Identify which cell holds the provided text, then report its [X, Y] central coordinate. 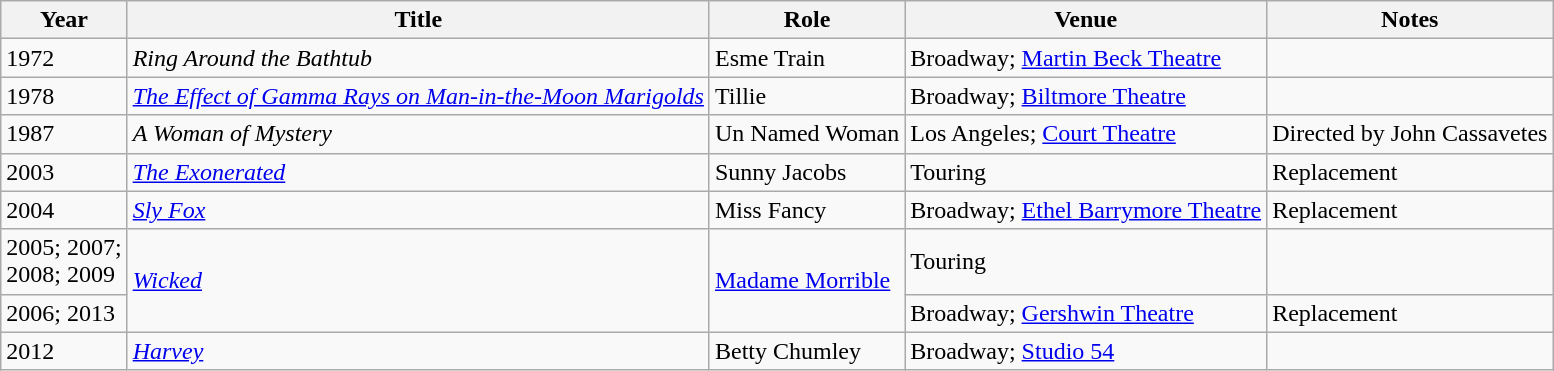
Harvey [418, 351]
Sunny Jacobs [806, 172]
1987 [64, 134]
Venue [1086, 20]
2004 [64, 210]
The Exonerated [418, 172]
A Woman of Mystery [418, 134]
Broadway; Studio 54 [1086, 351]
Year [64, 20]
Betty Chumley [806, 351]
2005; 2007;2008; 2009 [64, 262]
Directed by John Cassavetes [1410, 134]
Ring Around the Bathtub [418, 58]
Broadway; Ethel Barrymore Theatre [1086, 210]
Un Named Woman [806, 134]
Broadway; Gershwin Theatre [1086, 313]
Tillie [806, 96]
Sly Fox [418, 210]
1978 [64, 96]
2012 [64, 351]
Wicked [418, 280]
Title [418, 20]
Notes [1410, 20]
Role [806, 20]
1972 [64, 58]
Broadway; Biltmore Theatre [1086, 96]
Miss Fancy [806, 210]
Broadway; Martin Beck Theatre [1086, 58]
Esme Train [806, 58]
Madame Morrible [806, 280]
2003 [64, 172]
The Effect of Gamma Rays on Man-in-the-Moon Marigolds [418, 96]
Los Angeles; Court Theatre [1086, 134]
2006; 2013 [64, 313]
